Extract the [x, y] coordinate from the center of the cell holding the provided text.  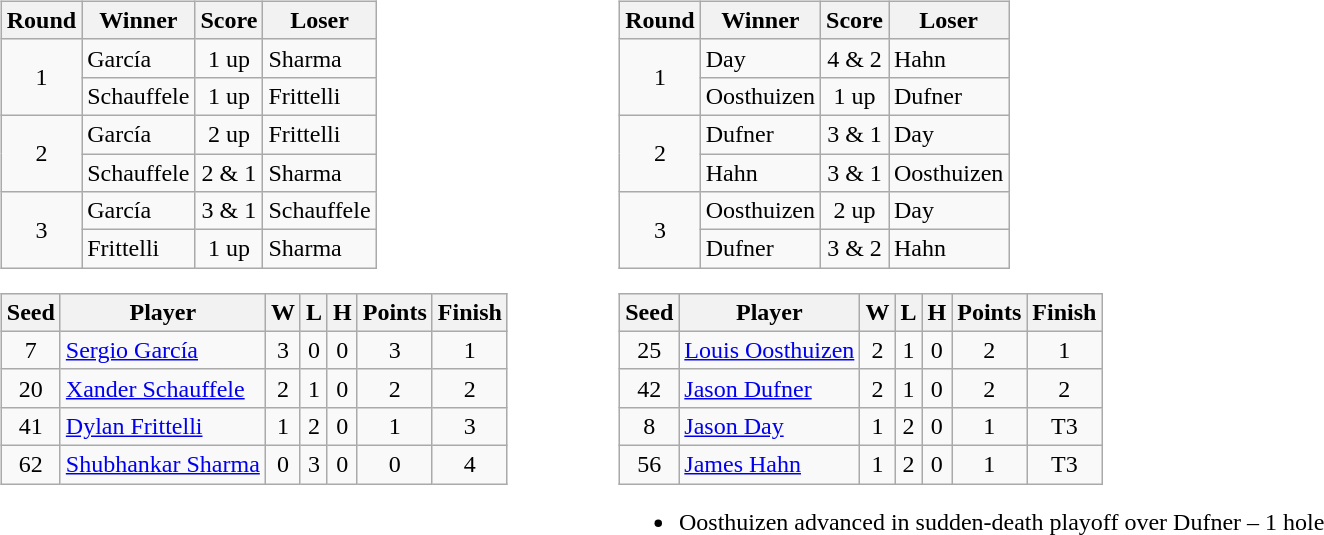
7 [30, 350]
Louis Oosthuizen [770, 350]
Jason Day [770, 426]
25 [650, 350]
20 [30, 388]
Shubhankar Sharma [162, 464]
8 [650, 426]
4 & 2 [855, 58]
4 [470, 464]
41 [30, 426]
Jason Dufner [770, 388]
James Hahn [770, 464]
Sergio García [162, 350]
3 & 2 [855, 249]
42 [650, 388]
56 [650, 464]
Xander Schauffele [162, 388]
Dylan Frittelli [162, 426]
62 [30, 464]
2 & 1 [229, 173]
